For the text-containing cell, return its midpoint in (X, Y) coordinate format. 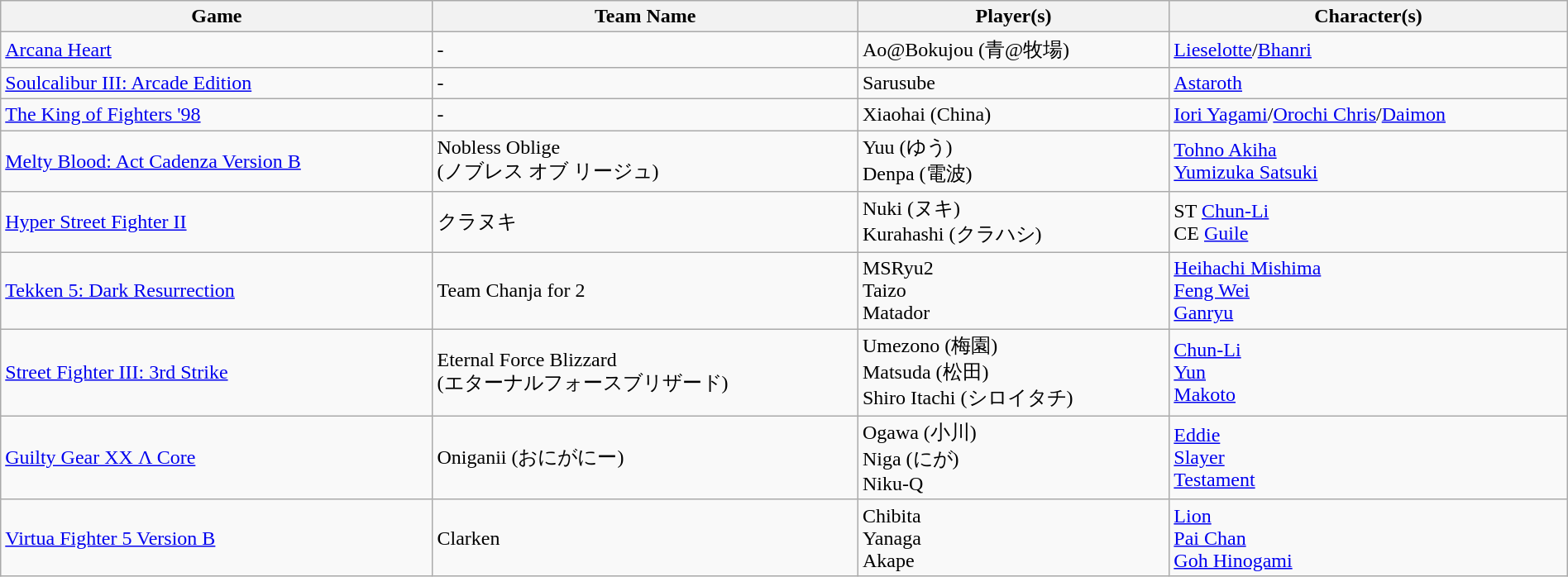
Game (217, 17)
Tekken 5: Dark Resurrection (217, 291)
Guilty Gear XX Λ Core (217, 458)
Nuki (ヌキ)Kurahashi (クラハシ) (1013, 222)
Clarken (645, 537)
Tohno AkihaYumizuka Satsuki (1368, 161)
Ao@Bokujou (青@牧場) (1013, 50)
Melty Blood: Act Cadenza Version B (217, 161)
Eternal Force Blizzard(エターナルフォースブリザード) (645, 373)
Lieselotte/Bhanri (1368, 50)
Soulcalibur III: Arcade Edition (217, 83)
Heihachi MishimaFeng WeiGanryu (1368, 291)
Astaroth (1368, 83)
Street Fighter III: 3rd Strike (217, 373)
ChibitaYanagaAkape (1013, 537)
The King of Fighters '98 (217, 114)
Virtua Fighter 5 Version B (217, 537)
Yuu (ゆう)Denpa (電波) (1013, 161)
Nobless Oblige(ノブレス オブ リージュ) (645, 161)
Hyper Street Fighter II (217, 222)
MSRyu2TaizoMatador (1013, 291)
Ogawa (小川)Niga (にが)Niku-Q (1013, 458)
Sarusube (1013, 83)
EddieSlayerTestament (1368, 458)
ST Chun-LiCE Guile (1368, 222)
LionPai ChanGoh Hinogami (1368, 537)
Character(s) (1368, 17)
Chun-LiYunMakoto (1368, 373)
Arcana Heart (217, 50)
Team Name (645, 17)
Oniganii (おにがにー) (645, 458)
Xiaohai (China) (1013, 114)
Umezono (梅園)Matsuda (松田)Shiro Itachi (シロイタチ) (1013, 373)
Team Chanja for 2 (645, 291)
Iori Yagami/Orochi Chris/Daimon (1368, 114)
Player(s) (1013, 17)
クラヌキ (645, 222)
